For the text-containing cell, return its midpoint in (x, y) coordinate format. 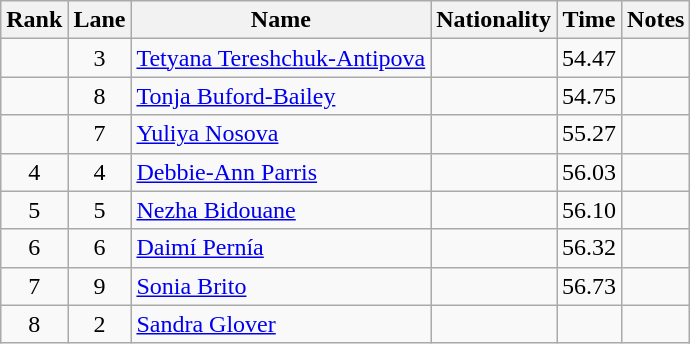
56.03 (588, 172)
55.27 (588, 134)
56.32 (588, 248)
Nationality (494, 20)
Sandra Glover (281, 324)
56.73 (588, 286)
Notes (656, 20)
54.47 (588, 58)
Debbie-Ann Parris (281, 172)
Nezha Bidouane (281, 210)
Yuliya Nosova (281, 134)
Time (588, 20)
9 (100, 286)
Rank (34, 20)
2 (100, 324)
3 (100, 58)
Tetyana Tereshchuk-Antipova (281, 58)
Tonja Buford-Bailey (281, 96)
Lane (100, 20)
56.10 (588, 210)
Name (281, 20)
Daimí Pernía (281, 248)
Sonia Brito (281, 286)
54.75 (588, 96)
